Detect which cell encompasses the target text, then output its [X, Y] center coordinate. 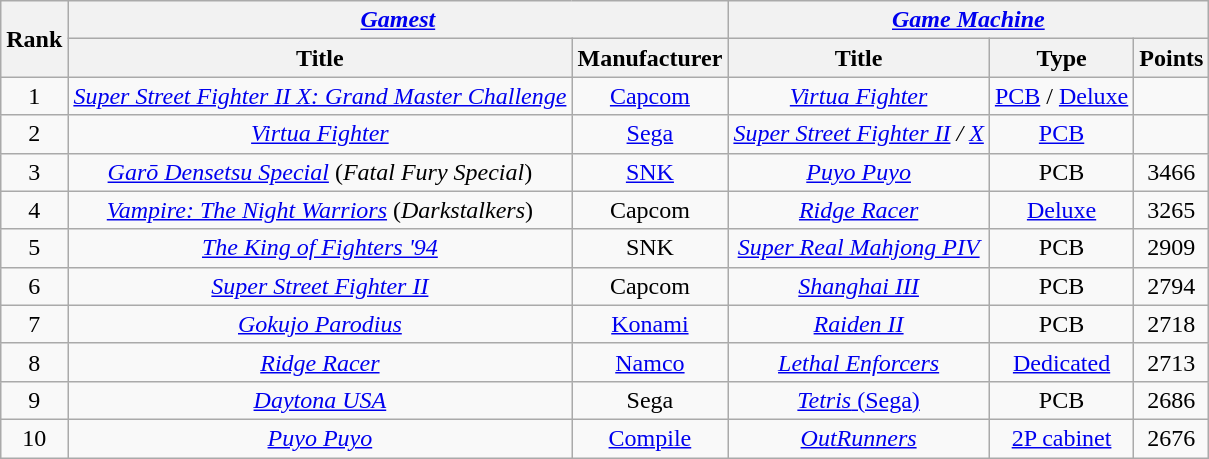
The King of Fighters '94 [320, 248]
2P cabinet [1061, 438]
Namco [650, 362]
2686 [1172, 400]
Super Street Fighter II X: Grand Master Challenge [320, 96]
10 [34, 438]
1 [34, 96]
Compile [650, 438]
Rank [34, 39]
9 [34, 400]
Dedicated [1061, 362]
2794 [1172, 286]
Deluxe [1061, 210]
8 [34, 362]
Shanghai III [858, 286]
Super Street Fighter II [320, 286]
Type [1061, 58]
4 [34, 210]
OutRunners [858, 438]
Konami [650, 324]
Gokujo Parodius [320, 324]
Game Machine [968, 20]
Manufacturer [650, 58]
Raiden II [858, 324]
Points [1172, 58]
Daytona USA [320, 400]
2676 [1172, 438]
3 [34, 172]
6 [34, 286]
Vampire: The Night Warriors (Darkstalkers) [320, 210]
2718 [1172, 324]
3466 [1172, 172]
2713 [1172, 362]
7 [34, 324]
5 [34, 248]
Gamest [398, 20]
Lethal Enforcers [858, 362]
2909 [1172, 248]
Garō Densetsu Special (Fatal Fury Special) [320, 172]
Super Real Mahjong PIV [858, 248]
Tetris (Sega) [858, 400]
2 [34, 134]
3265 [1172, 210]
Super Street Fighter II / X [858, 134]
PCB / Deluxe [1061, 96]
